Find where the given text appears and provide that cell's center as (X, Y) coordinate. 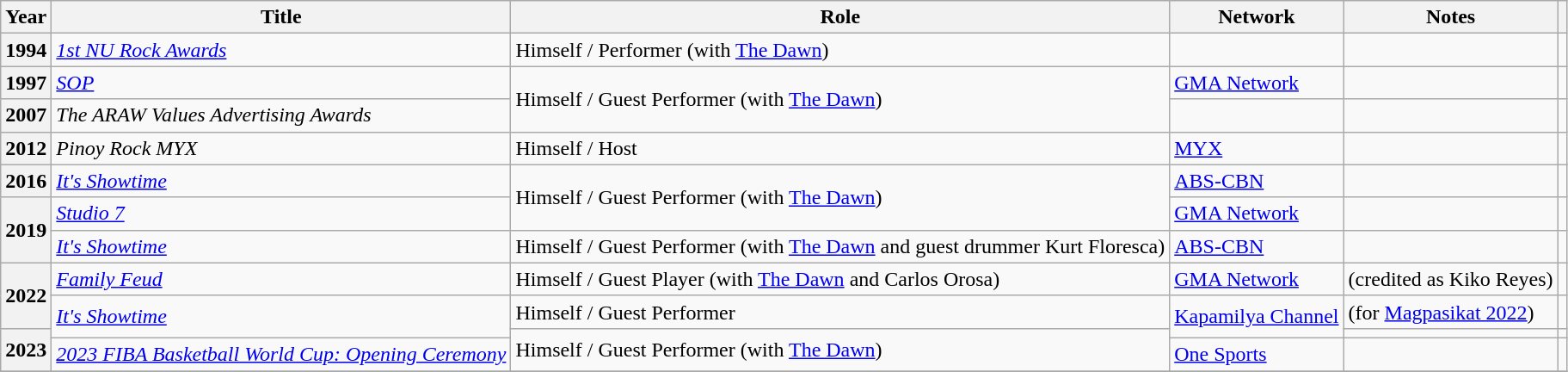
2007 (26, 115)
2012 (26, 148)
2022 (26, 295)
Title (281, 17)
1st NU Rock Awards (281, 50)
Himself / Guest Performer (with The Dawn and guest drummer Kurt Floresca) (840, 246)
The ARAW Values Advertising Awards (281, 115)
(for Magpasikat 2022) (1450, 312)
Kapamilya Channel (1257, 317)
Family Feud (281, 279)
(credited as Kiko Reyes) (1450, 279)
Himself / Host (840, 148)
Notes (1450, 17)
Studio 7 (281, 214)
1997 (26, 83)
One Sports (1257, 354)
Year (26, 17)
Himself / Guest Player (with The Dawn and Carlos Orosa) (840, 279)
Role (840, 17)
Network (1257, 17)
MYX (1257, 148)
Pinoy Rock MYX (281, 148)
2023 (26, 350)
SOP (281, 83)
2019 (26, 230)
2016 (26, 181)
2023 FIBA Basketball World Cup: Opening Ceremony (281, 354)
Himself / Performer (with The Dawn) (840, 50)
1994 (26, 50)
Himself / Guest Performer (840, 312)
